From the cell containing the given text, extract its center point as (x, y) coordinate. 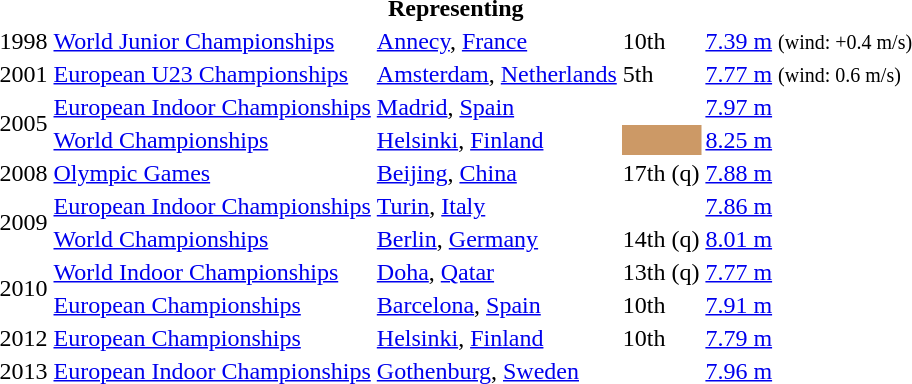
World Junior Championships (212, 41)
17th (q) (661, 173)
Beijing, China (496, 173)
Doha, Qatar (496, 272)
13th (q) (661, 272)
European U23 Championships (212, 74)
Amsterdam, Netherlands (496, 74)
14th (q) (661, 239)
Olympic Games (212, 173)
Berlin, Germany (496, 239)
Madrid, Spain (496, 107)
World Indoor Championships (212, 272)
Barcelona, Spain (496, 305)
5th (661, 74)
Turin, Italy (496, 206)
Annecy, France (496, 41)
